For the text-containing cell, return its midpoint in (x, y) coordinate format. 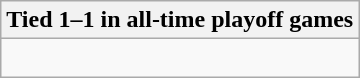
Tied 1–1 in all-time playoff games (180, 20)
